Return the [x, y] coordinate for the center point of the cell that contains the specified text.  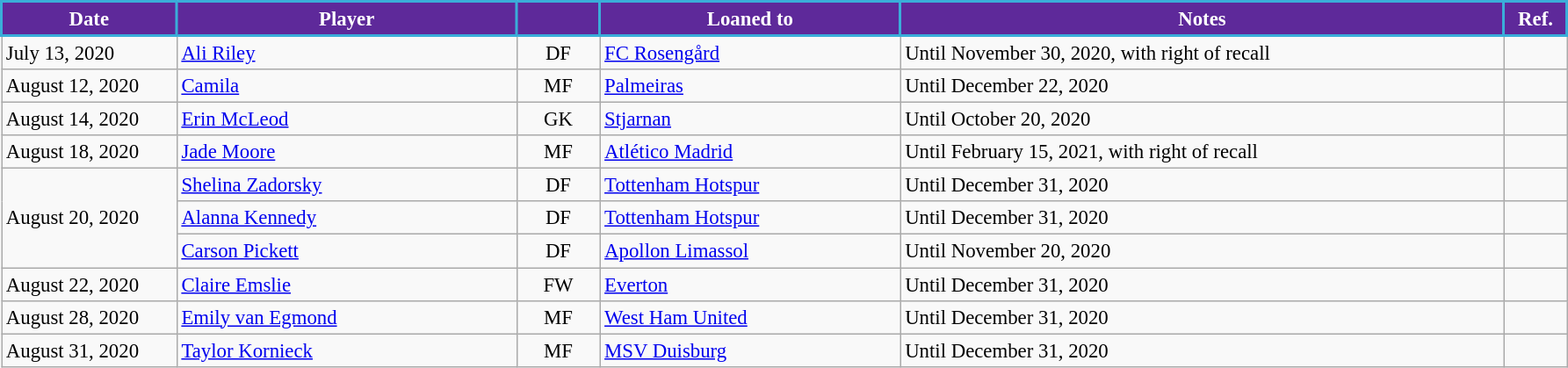
August 14, 2020 [90, 119]
August 20, 2020 [90, 218]
Player [346, 19]
Claire Emslie [346, 285]
Palmeiras [750, 86]
Taylor Kornieck [346, 350]
GK [559, 119]
Emily van Egmond [346, 317]
Stjarnan [750, 119]
Atlético Madrid [750, 152]
Notes [1202, 19]
August 18, 2020 [90, 152]
August 31, 2020 [90, 350]
Carson Pickett [346, 251]
Ali Riley [346, 53]
Apollon Limassol [750, 251]
West Ham United [750, 317]
Date [90, 19]
August 12, 2020 [90, 86]
Shelina Zadorsky [346, 185]
Loaned to [750, 19]
FW [559, 285]
Until November 20, 2020 [1202, 251]
Everton [750, 285]
Ref. [1535, 19]
FC Rosengård [750, 53]
Until November 30, 2020, with right of recall [1202, 53]
Alanna Kennedy [346, 219]
August 22, 2020 [90, 285]
Until October 20, 2020 [1202, 119]
Until December 22, 2020 [1202, 86]
Camila [346, 86]
July 13, 2020 [90, 53]
Erin McLeod [346, 119]
Until February 15, 2021, with right of recall [1202, 152]
August 28, 2020 [90, 317]
MSV Duisburg [750, 350]
Jade Moore [346, 152]
